Return [x, y] of the center of cell containing provided text 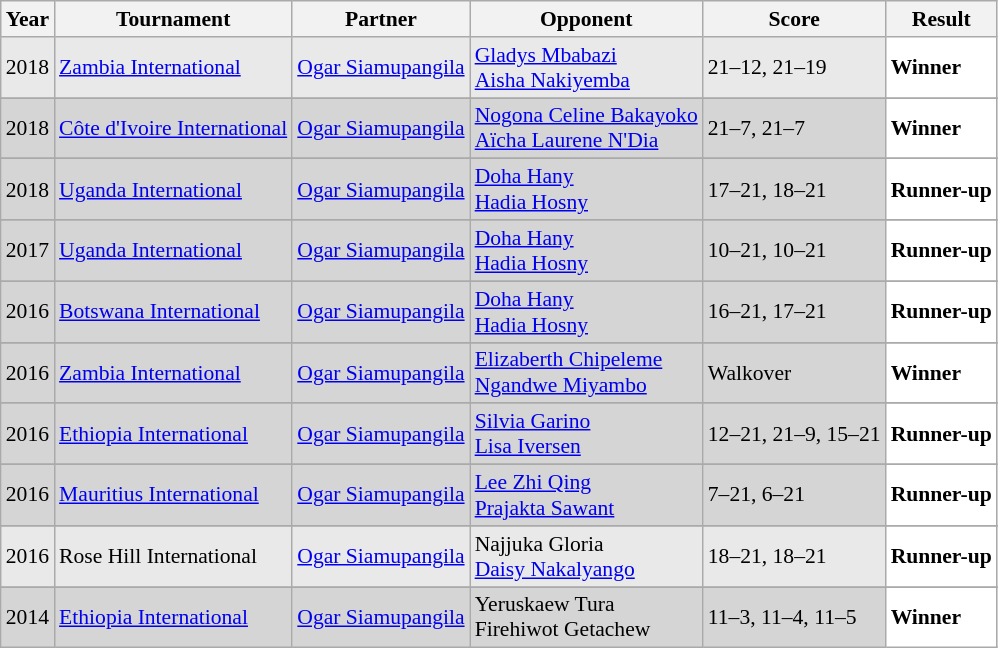
Opponent [586, 19]
18–21, 18–21 [794, 556]
21–12, 21–19 [794, 68]
Silvia Garino Lisa Iversen [586, 434]
Score [794, 19]
2014 [28, 618]
Rose Hill International [173, 556]
Elizaberth Chipeleme Ngandwe Miyambo [586, 372]
12–21, 21–9, 15–21 [794, 434]
10–21, 10–21 [794, 250]
Partner [380, 19]
Côte d'Ivoire International [173, 128]
Tournament [173, 19]
11–3, 11–4, 11–5 [794, 618]
Gladys Mbabazi Aisha Nakiyemba [586, 68]
Mauritius International [173, 496]
7–21, 6–21 [794, 496]
17–21, 18–21 [794, 190]
Yeruskaew Tura Firehiwot Getachew [586, 618]
Year [28, 19]
Lee Zhi Qing Prajakta Sawant [586, 496]
Walkover [794, 372]
Result [942, 19]
Nogona Celine Bakayoko Aïcha Laurene N'Dia [586, 128]
2017 [28, 250]
Botswana International [173, 312]
21–7, 21–7 [794, 128]
16–21, 17–21 [794, 312]
Najjuka Gloria Daisy Nakalyango [586, 556]
